Identify which cell holds the provided text, then report its [x, y] central coordinate. 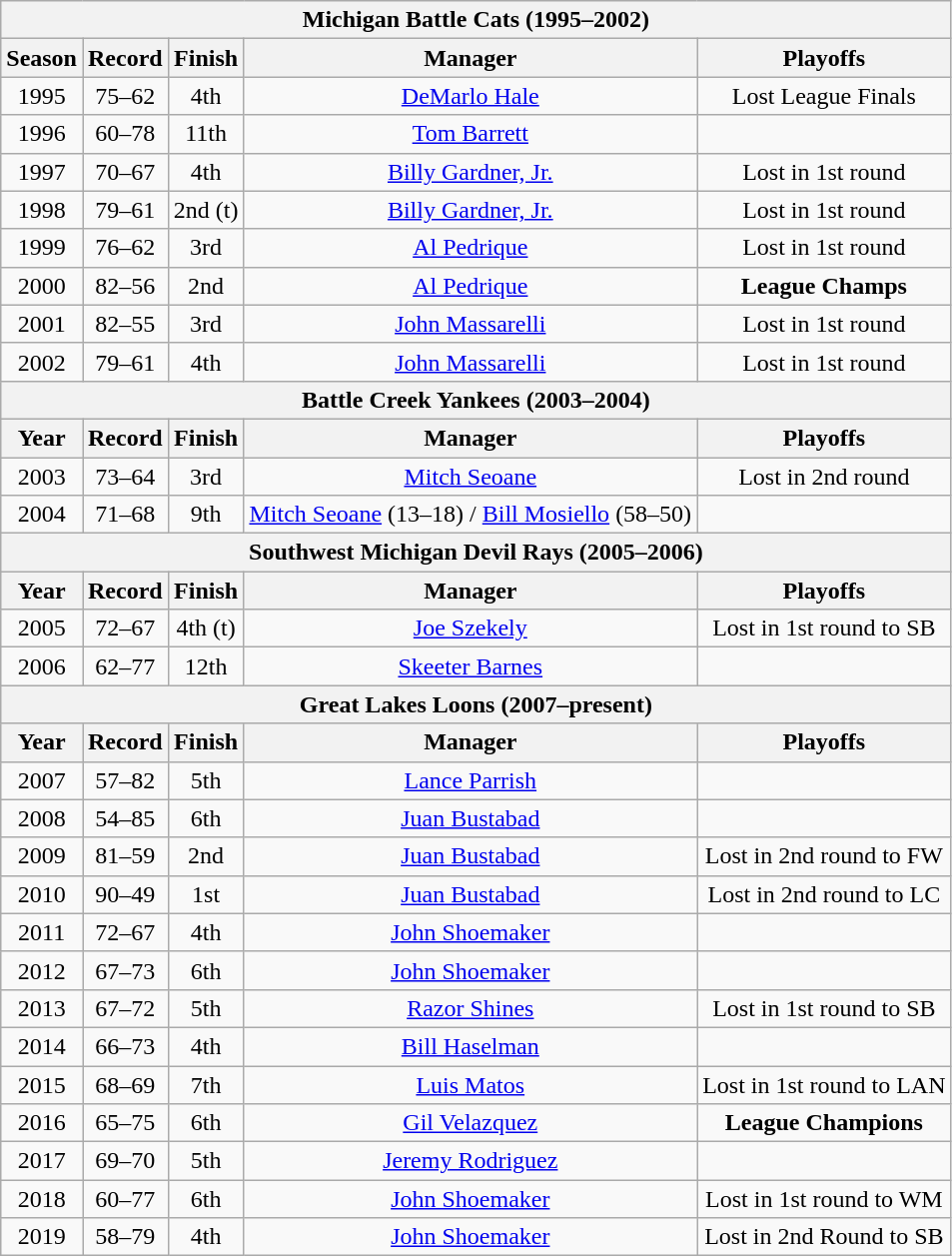
1999 [42, 248]
Jeremy Rodriguez [471, 1161]
Battle Creek Yankees (2003–2004) [476, 400]
73–64 [125, 477]
Mitch Seoane [471, 477]
68–69 [125, 1084]
1998 [42, 210]
Luis Matos [471, 1084]
2008 [42, 818]
76–62 [125, 248]
Lost in 1st round to WM [824, 1199]
2004 [42, 515]
2013 [42, 1008]
Mitch Seoane (13–18) / Bill Mosiello (58–50) [471, 515]
81–59 [125, 856]
90–49 [125, 894]
58–79 [125, 1237]
Lost League Finals [824, 96]
1995 [42, 96]
82–55 [125, 324]
Skeeter Barnes [471, 666]
70–67 [125, 172]
2002 [42, 362]
Lost in 2nd round [824, 477]
66–73 [125, 1046]
1996 [42, 134]
Lost in 2nd round to LC [824, 894]
2005 [42, 628]
2012 [42, 970]
Gil Velazquez [471, 1123]
2006 [42, 666]
2018 [42, 1199]
57–82 [125, 780]
League Champions [824, 1123]
62–77 [125, 666]
69–70 [125, 1161]
League Champs [824, 286]
2001 [42, 324]
DeMarlo Hale [471, 96]
60–78 [125, 134]
54–85 [125, 818]
67–73 [125, 970]
Great Lakes Loons (2007–present) [476, 704]
82–56 [125, 286]
67–72 [125, 1008]
2010 [42, 894]
Bill Haselman [471, 1046]
Lost in 1st round to LAN [824, 1084]
9th [206, 515]
4th (t) [206, 628]
Lost in 2nd Round to SB [824, 1237]
2nd (t) [206, 210]
Lance Parrish [471, 780]
60–77 [125, 1199]
75–62 [125, 96]
71–68 [125, 515]
2017 [42, 1161]
12th [206, 666]
Tom Barrett [471, 134]
Lost in 2nd round to FW [824, 856]
Season [42, 58]
2019 [42, 1237]
Southwest Michigan Devil Rays (2005–2006) [476, 553]
2009 [42, 856]
1997 [42, 172]
2003 [42, 477]
1st [206, 894]
2016 [42, 1123]
2007 [42, 780]
65–75 [125, 1123]
Joe Szekely [471, 628]
2014 [42, 1046]
2011 [42, 932]
Michigan Battle Cats (1995–2002) [476, 20]
11th [206, 134]
Razor Shines [471, 1008]
2000 [42, 286]
7th [206, 1084]
2015 [42, 1084]
